Capture the cell that displays the provided text and extract its [x, y] central coordinate. 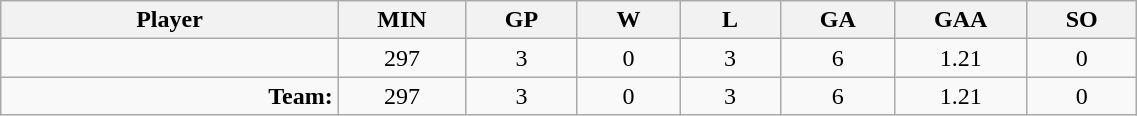
MIN [402, 20]
GA [838, 20]
SO [1081, 20]
Team: [170, 96]
GAA [961, 20]
W [628, 20]
Player [170, 20]
L [730, 20]
GP [522, 20]
